Capture the cell that displays the provided text and extract its (x, y) central coordinate. 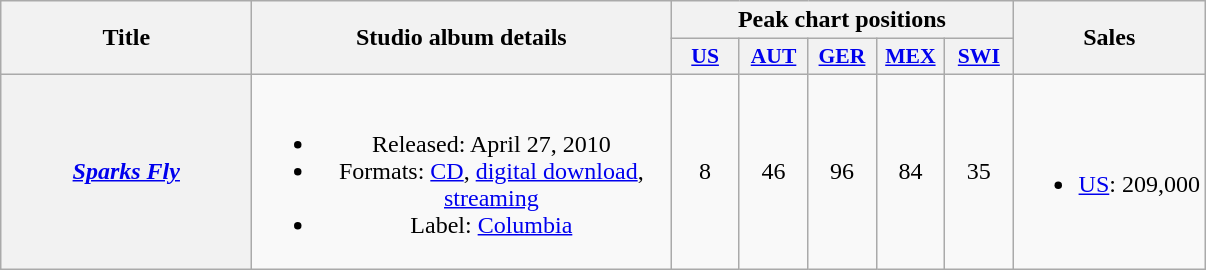
SWI (979, 57)
96 (842, 171)
MEX (910, 57)
35 (979, 171)
US: 209,000 (1109, 171)
Title (126, 38)
8 (705, 171)
46 (773, 171)
US (705, 57)
AUT (773, 57)
GER (842, 57)
Studio album details (462, 38)
Peak chart positions (842, 20)
Sparks Fly (126, 171)
Released: April 27, 2010Formats: CD, digital download, streamingLabel: Columbia (462, 171)
Sales (1109, 38)
84 (910, 171)
